Provide the (x, y) coordinate of the cell's center where the given text is located.  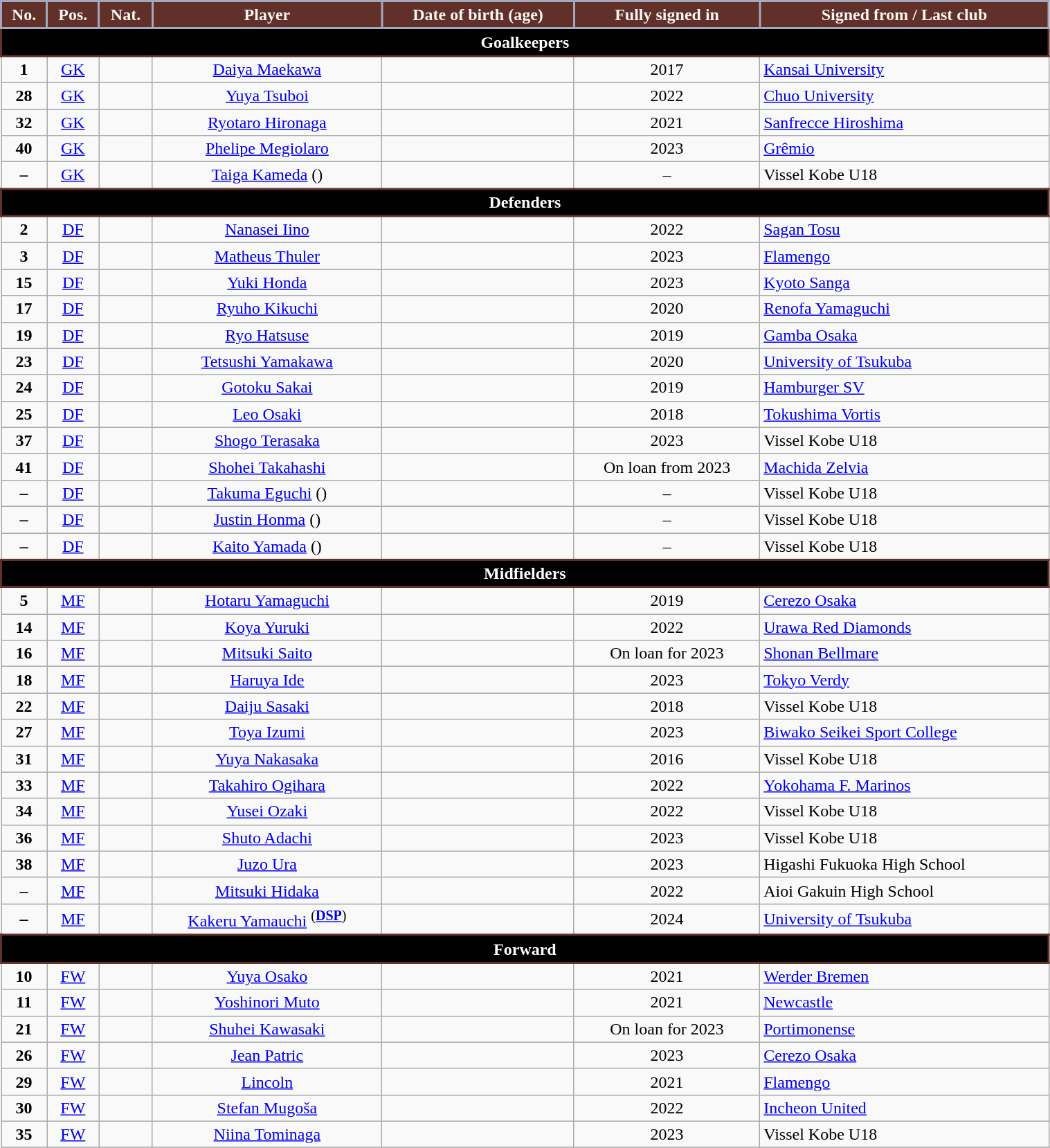
Mitsuki Saito (267, 654)
Biwako Seikei Sport College (905, 733)
Newcastle (905, 1003)
Justin Honma () (267, 519)
Stefan Mugoša (267, 1108)
Phelipe Megiolaro (267, 149)
2016 (667, 759)
Taiga Kameda () (267, 176)
Ryotaro Hironaga (267, 123)
35 (24, 1134)
Ryuho Kikuchi (267, 309)
Portimonense (905, 1029)
Daiya Maekawa (267, 69)
34 (24, 811)
Yuya Nakasaka (267, 759)
Signed from / Last club (905, 15)
33 (24, 785)
Sanfrecce Hiroshima (905, 123)
Lincoln (267, 1082)
Player (267, 15)
Forward (525, 949)
Hamburger SV (905, 388)
Tetsushi Yamakawa (267, 361)
Leo Osaki (267, 414)
37 (24, 440)
40 (24, 149)
No. (24, 15)
Shuhei Kawasaki (267, 1029)
Jean Patric (267, 1055)
Chuo University (905, 96)
22 (24, 706)
Koya Yuruki (267, 627)
Shogo Terasaka (267, 440)
27 (24, 733)
Mitsuki Hidaka (267, 890)
Takuma Eguchi () (267, 493)
24 (24, 388)
38 (24, 864)
15 (24, 282)
21 (24, 1029)
Juzo Ura (267, 864)
28 (24, 96)
Machida Zelvia (905, 467)
Pos. (73, 15)
Kakeru Yamauchi (DSP) (267, 920)
Hotaru Yamaguchi (267, 601)
Renofa Yamaguchi (905, 309)
Niina Tominaga (267, 1134)
Kansai University (905, 69)
1 (24, 69)
5 (24, 601)
30 (24, 1108)
36 (24, 838)
Yusei Ozaki (267, 811)
Takahiro Ogihara (267, 785)
Fully signed in (667, 15)
23 (24, 361)
Shuto Adachi (267, 838)
Incheon United (905, 1108)
Date of birth (age) (478, 15)
Matheus Thuler (267, 256)
Shonan Bellmare (905, 654)
Haruya Ide (267, 680)
Ryo Hatsuse (267, 335)
2024 (667, 920)
11 (24, 1003)
Sagan Tosu (905, 230)
Nat. (126, 15)
2017 (667, 69)
Tokushima Vortis (905, 414)
Toya Izumi (267, 733)
Yuya Osako (267, 976)
Goalkeepers (525, 42)
25 (24, 414)
Gamba Osaka (905, 335)
16 (24, 654)
26 (24, 1055)
31 (24, 759)
Yoshinori Muto (267, 1003)
On loan from 2023 (667, 467)
Defenders (525, 202)
29 (24, 1082)
Kyoto Sanga (905, 282)
Yuki Honda (267, 282)
Grêmio (905, 149)
Yuya Tsuboi (267, 96)
32 (24, 123)
Higashi Fukuoka High School (905, 864)
Shohei Takahashi (267, 467)
Yokohama F. Marinos (905, 785)
Gotoku Sakai (267, 388)
19 (24, 335)
Aioi Gakuin High School (905, 890)
Kaito Yamada () (267, 547)
2 (24, 230)
17 (24, 309)
Midfielders (525, 573)
Nanasei Iino (267, 230)
14 (24, 627)
18 (24, 680)
Daiju Sasaki (267, 706)
Werder Bremen (905, 976)
3 (24, 256)
Urawa Red Diamonds (905, 627)
10 (24, 976)
41 (24, 467)
Tokyo Verdy (905, 680)
